Extract the (X, Y) coordinate from the center of the cell holding the provided text.  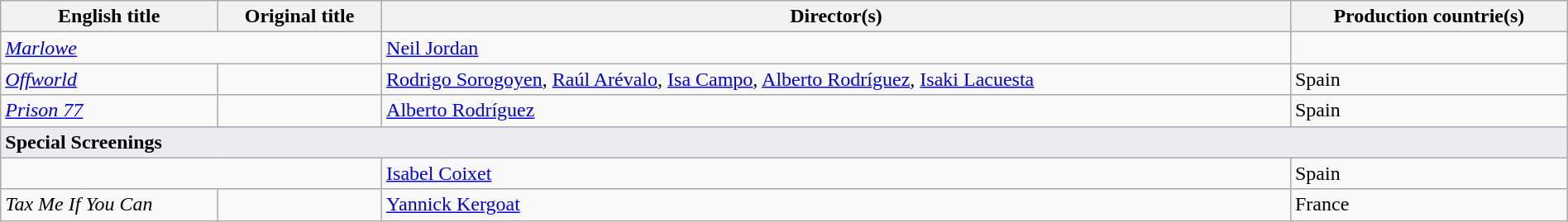
Director(s) (837, 17)
Original title (299, 17)
Special Screenings (784, 142)
Production countrie(s) (1429, 17)
Marlowe (192, 48)
Alberto Rodríguez (837, 111)
Yannick Kergoat (837, 205)
Prison 77 (109, 111)
Offworld (109, 79)
Neil Jordan (837, 48)
France (1429, 205)
English title (109, 17)
Isabel Coixet (837, 173)
Rodrigo Sorogoyen, Raúl Arévalo, Isa Campo, Alberto Rodríguez, Isaki Lacuesta (837, 79)
Tax Me If You Can (109, 205)
